Extract the (X, Y) coordinate from the center of the cell holding the provided text.  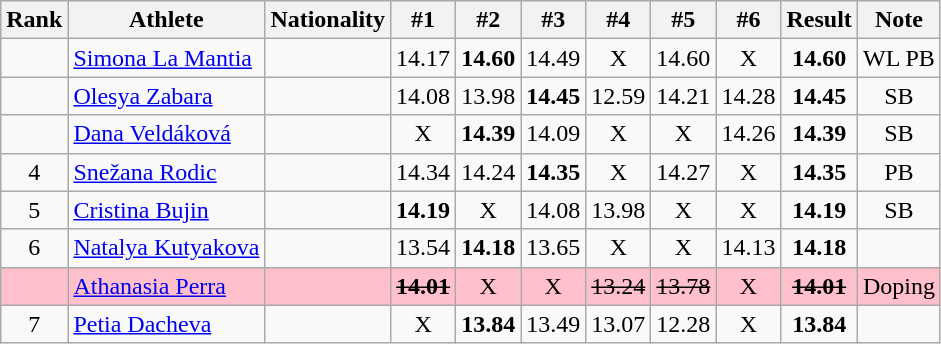
6 (34, 248)
12.59 (618, 96)
14.24 (488, 172)
5 (34, 210)
14.21 (684, 96)
#3 (554, 20)
Olesya Zabara (166, 96)
Dana Veldáková (166, 134)
Natalya Kutyakova (166, 248)
13.78 (684, 286)
13.07 (618, 324)
Result (819, 20)
14.34 (424, 172)
13.49 (554, 324)
14.26 (748, 134)
#1 (424, 20)
Petia Dacheva (166, 324)
14.49 (554, 58)
#4 (618, 20)
Athlete (166, 20)
14.13 (748, 248)
14.27 (684, 172)
13.65 (554, 248)
12.28 (684, 324)
14.09 (554, 134)
Nationality (328, 20)
Doping (898, 286)
PB (898, 172)
#2 (488, 20)
13.54 (424, 248)
14.17 (424, 58)
#5 (684, 20)
WL PB (898, 58)
#6 (748, 20)
14.28 (748, 96)
Cristina Bujin (166, 210)
Simona La Mantia (166, 58)
Rank (34, 20)
7 (34, 324)
13.24 (618, 286)
4 (34, 172)
Note (898, 20)
Snežana Rodic (166, 172)
Athanasia Perra (166, 286)
